From the cell containing the given text, extract its center point as [X, Y] coordinate. 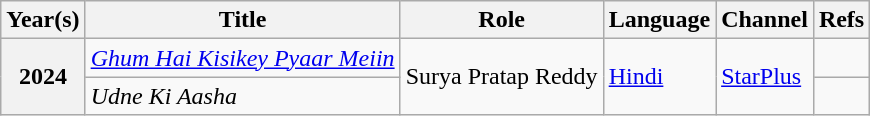
StarPlus [765, 77]
Language [659, 20]
Title [242, 20]
Ghum Hai Kisikey Pyaar Meiin [242, 58]
Refs [841, 20]
2024 [43, 77]
Channel [765, 20]
Udne Ki Aasha [242, 96]
Hindi [659, 77]
Year(s) [43, 20]
Role [502, 20]
Surya Pratap Reddy [502, 77]
